Search for the cell housing the specified text and yield its (X, Y) center coordinate. 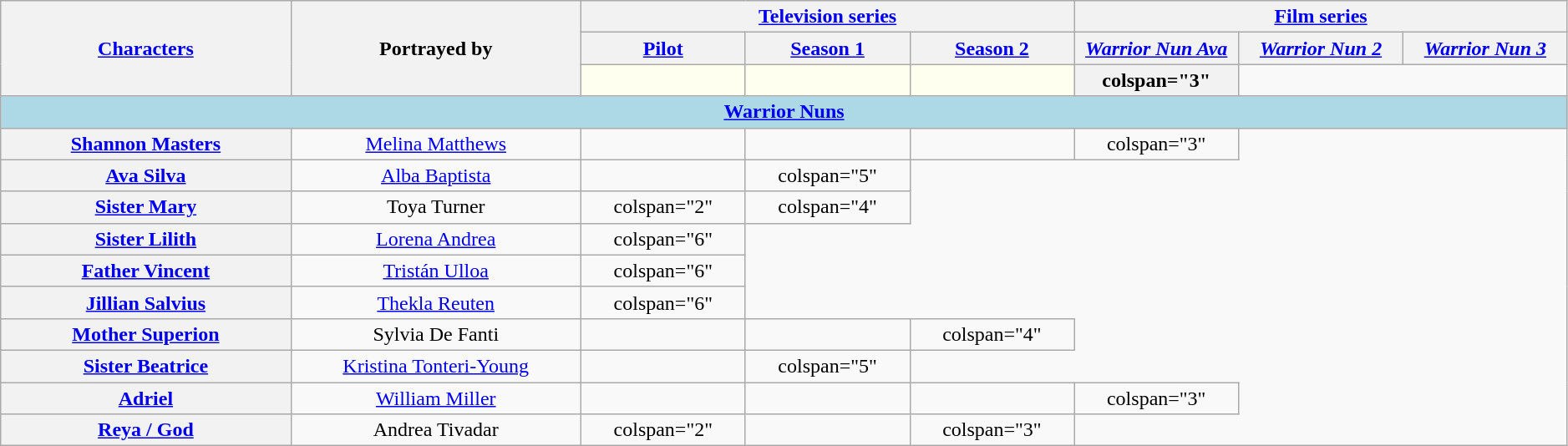
Warrior Nun 2 (1322, 48)
Adriel (145, 398)
Warrior Nun Ava (1156, 48)
Film series (1321, 17)
Kristina Tonteri-Young (436, 366)
Shannon Masters (145, 144)
Tristán Ulloa (436, 271)
Father Vincent (145, 271)
Sister Beatrice (145, 366)
Warrior Nuns (784, 112)
Lorena Andrea (436, 239)
Sylvia De Fanti (436, 334)
Mother Superion (145, 334)
Jillian Salvius (145, 302)
Reya / God (145, 430)
Toya Turner (436, 207)
Andrea Tivadar (436, 430)
Melina Matthews (436, 144)
Ava Silva (145, 175)
Television series (827, 17)
Portrayed by (436, 48)
Sister Mary (145, 207)
Sister Lilith (145, 239)
Characters (145, 48)
Warrior Nun 3 (1485, 48)
Pilot (663, 48)
Season 1 (827, 48)
Thekla Reuten (436, 302)
Season 2 (992, 48)
Alba Baptista (436, 175)
William Miller (436, 398)
